Extract the (X, Y) coordinate from the center of the cell holding the provided text.  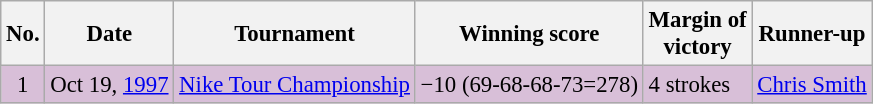
Margin ofvictory (698, 34)
Oct 19, 1997 (110, 85)
1 (23, 85)
No. (23, 34)
4 strokes (698, 85)
Chris Smith (812, 85)
Tournament (294, 34)
Runner-up (812, 34)
Date (110, 34)
−10 (69-68-68-73=278) (529, 85)
Winning score (529, 34)
Nike Tour Championship (294, 85)
